For the text-containing cell, return its midpoint in (x, y) coordinate format. 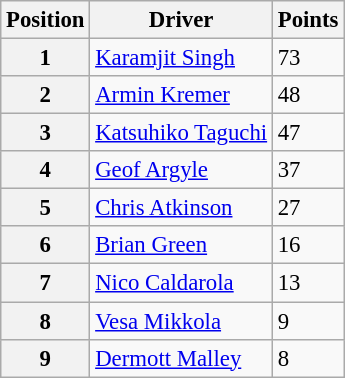
16 (308, 245)
37 (308, 170)
5 (46, 208)
Katsuhiko Taguchi (182, 133)
27 (308, 208)
Driver (182, 20)
3 (46, 133)
4 (46, 170)
Dermott Malley (182, 358)
1 (46, 58)
Karamjit Singh (182, 58)
Brian Green (182, 245)
Position (46, 20)
73 (308, 58)
6 (46, 245)
Geof Argyle (182, 170)
48 (308, 95)
7 (46, 283)
47 (308, 133)
Vesa Mikkola (182, 321)
Nico Caldarola (182, 283)
Points (308, 20)
Armin Kremer (182, 95)
Chris Atkinson (182, 208)
13 (308, 283)
2 (46, 95)
